Scan for the cell matching the given text and deliver its [x, y] coordinate at center. 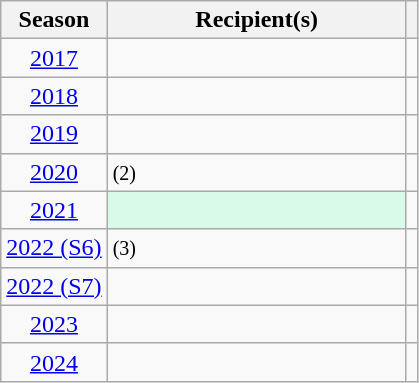
2022 (S6) [54, 248]
2023 [54, 324]
(2) [256, 172]
2022 (S7) [54, 286]
2020 [54, 172]
2024 [54, 362]
2019 [54, 134]
2017 [54, 58]
2018 [54, 96]
2021 [54, 210]
Season [54, 20]
Recipient(s) [256, 20]
(3) [256, 248]
